Return the [X, Y] coordinate for the center point of the cell that contains the specified text.  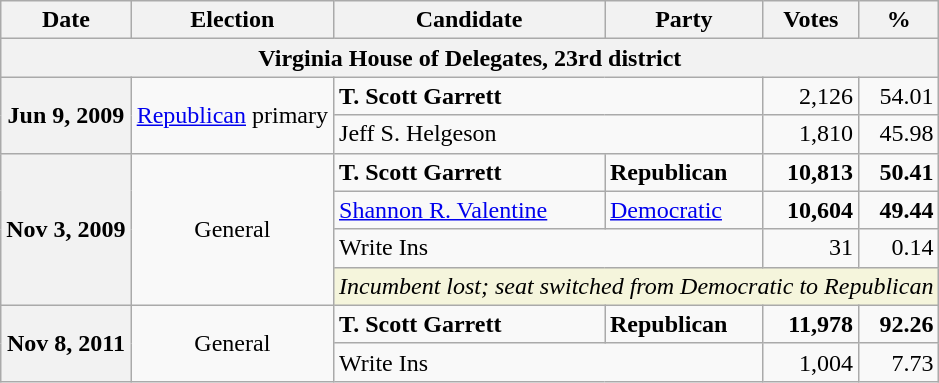
Republican primary [232, 115]
Virginia House of Delegates, 23rd district [470, 58]
Shannon R. Valentine [470, 210]
10,813 [810, 172]
92.26 [898, 324]
1,004 [810, 362]
54.01 [898, 96]
Votes [810, 20]
Incumbent lost; seat switched from Democratic to Republican [636, 286]
Candidate [470, 20]
% [898, 20]
Party [684, 20]
Nov 8, 2011 [66, 343]
0.14 [898, 248]
50.41 [898, 172]
49.44 [898, 210]
Date [66, 20]
2,126 [810, 96]
7.73 [898, 362]
Jun 9, 2009 [66, 115]
45.98 [898, 134]
Jeff S. Helgeson [549, 134]
Nov 3, 2009 [66, 229]
Election [232, 20]
11,978 [810, 324]
Democratic [684, 210]
10,604 [810, 210]
31 [810, 248]
1,810 [810, 134]
